Return (X, Y) of the center of cell containing provided text 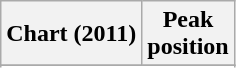
Chart (2011) (72, 34)
Peakposition (188, 34)
